For the text-containing cell, return its midpoint in (x, y) coordinate format. 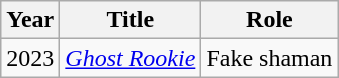
Fake shaman (270, 58)
Year (30, 20)
Title (130, 20)
2023 (30, 58)
Role (270, 20)
Ghost Rookie (130, 58)
